Locate the cell with the specified text and output its [X, Y] center coordinate. 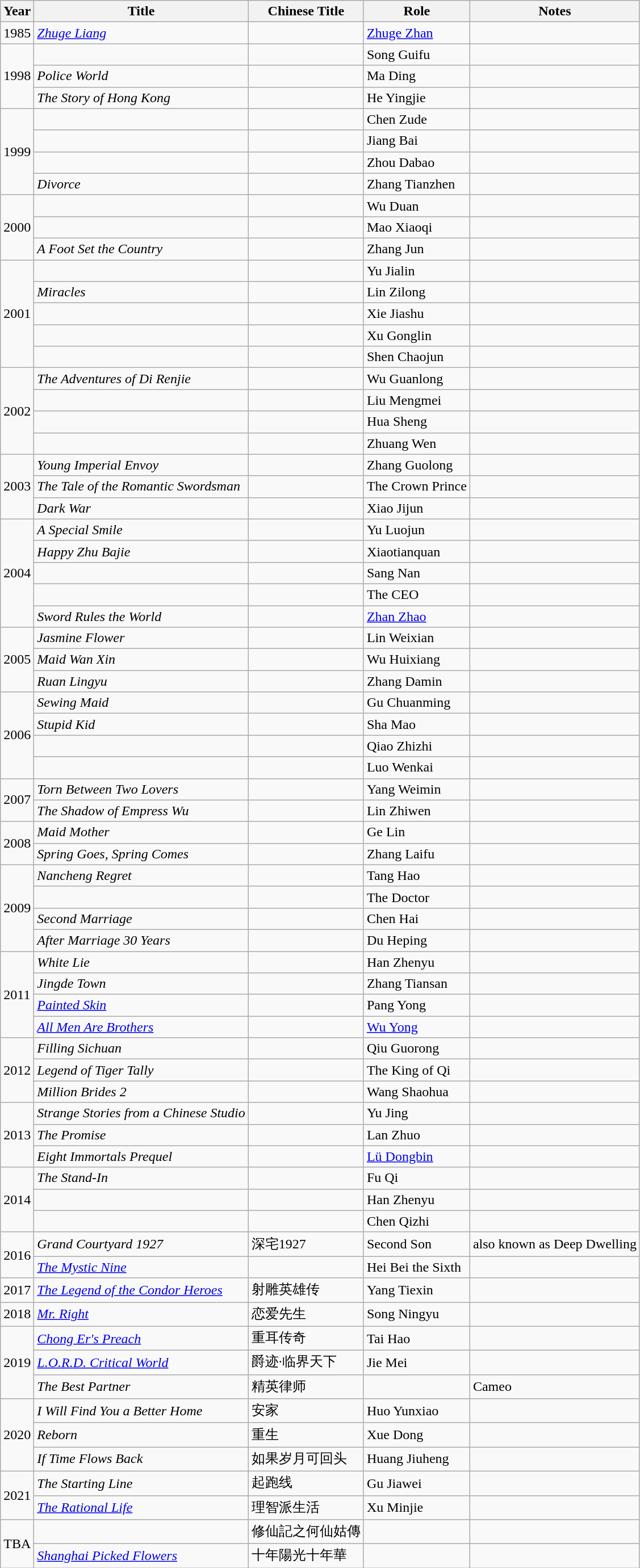
Filling Sichuan [141, 1049]
Ruan Lingyu [141, 681]
Jie Mei [417, 1362]
Tang Hao [417, 875]
Yu Luojun [417, 530]
Ge Lin [417, 832]
Maid Wan Xin [141, 660]
The Doctor [417, 897]
Chen Zude [417, 119]
also known as Deep Dwelling [554, 1244]
Year [17, 11]
If Time Flows Back [141, 1459]
The Stand-In [141, 1178]
The Legend of the Condor Heroes [141, 1290]
Wang Shaohua [417, 1092]
2003 [17, 487]
Du Heping [417, 940]
2013 [17, 1135]
Xu Gonglin [417, 336]
The CEO [417, 594]
Liu Mengmei [417, 400]
A Foot Set the Country [141, 249]
Lin Zilong [417, 292]
Zhuang Wen [417, 443]
2017 [17, 1290]
Wu Guanlong [417, 379]
The Story of Hong Kong [141, 98]
Zhang Laifu [417, 854]
Role [417, 11]
1985 [17, 33]
Zhang Guolong [417, 465]
Zhang Tiansan [417, 984]
Chen Qizhi [417, 1221]
Zhan Zhao [417, 616]
Lü Dongbin [417, 1156]
Divorce [141, 184]
The Promise [141, 1135]
Zhuge Zhan [417, 33]
The Shadow of Empress Wu [141, 811]
1999 [17, 152]
Zhang Damin [417, 681]
Chong Er's Preach [141, 1339]
2011 [17, 995]
重生 [306, 1435]
Police World [141, 76]
Xu Minjie [417, 1508]
Huang Jiuheng [417, 1459]
精英律师 [306, 1386]
Gu Chuanming [417, 703]
Wu Huixiang [417, 660]
Notes [554, 11]
Grand Courtyard 1927 [141, 1244]
Reborn [141, 1435]
The Best Partner [141, 1386]
Wu Yong [417, 1027]
Painted Skin [141, 1005]
Nancheng Regret [141, 875]
2018 [17, 1315]
Xiaotianquan [417, 551]
十年陽光十年華 [306, 1556]
Yu Jialin [417, 271]
Hei Bei the Sixth [417, 1267]
如果岁月可回头 [306, 1459]
2012 [17, 1070]
Mr. Right [141, 1315]
Chen Hai [417, 919]
2009 [17, 908]
The Adventures of Di Renjie [141, 379]
2016 [17, 1255]
重耳传奇 [306, 1339]
Shanghai Picked Flowers [141, 1556]
Zhuge Liang [141, 33]
I Will Find You a Better Home [141, 1411]
2008 [17, 843]
Sewing Maid [141, 703]
2007 [17, 800]
Mao Xiaoqi [417, 227]
2014 [17, 1200]
Jingde Town [141, 984]
Stupid Kid [141, 724]
Yang Tiexin [417, 1290]
Huo Yunxiao [417, 1411]
Zhou Dabao [417, 162]
Xue Dong [417, 1435]
A Special Smile [141, 530]
TBA [17, 1544]
Second Son [417, 1244]
Tai Hao [417, 1339]
2006 [17, 735]
The Crown Prince [417, 487]
Shen Chaojun [417, 357]
The Starting Line [141, 1483]
White Lie [141, 962]
Lin Weixian [417, 638]
2004 [17, 573]
Luo Wenkai [417, 768]
Jiang Bai [417, 141]
2005 [17, 660]
Jasmine Flower [141, 638]
Ma Ding [417, 76]
Wu Duan [417, 206]
Lan Zhuo [417, 1135]
安家 [306, 1411]
Happy Zhu Bajie [141, 551]
Lin Zhiwen [417, 811]
Legend of Tiger Tally [141, 1070]
2021 [17, 1495]
Song Ningyu [417, 1315]
Zhang Jun [417, 249]
Fu Qi [417, 1178]
Sword Rules the World [141, 616]
2002 [17, 411]
Sha Mao [417, 724]
Yang Weimin [417, 789]
The Rational Life [141, 1508]
Torn Between Two Lovers [141, 789]
2000 [17, 227]
修仙記之何仙姑傳 [306, 1532]
He Yingjie [417, 98]
Eight Immortals Prequel [141, 1156]
起跑线 [306, 1483]
Spring Goes, Spring Comes [141, 854]
Xie Jiashu [417, 314]
Sang Nan [417, 573]
理智派生活 [306, 1508]
Strange Stories from a Chinese Studio [141, 1113]
The King of Qi [417, 1070]
Cameo [554, 1386]
After Marriage 30 Years [141, 940]
Pang Yong [417, 1005]
Zhang Tianzhen [417, 184]
Hua Sheng [417, 422]
射雕英雄传 [306, 1290]
Miracles [141, 292]
Dark War [141, 508]
2019 [17, 1362]
The Tale of the Romantic Swordsman [141, 487]
Qiu Guorong [417, 1049]
深宅1927 [306, 1244]
The Mystic Nine [141, 1267]
Qiao Zhizhi [417, 746]
Yu Jing [417, 1113]
1998 [17, 76]
L.O.R.D. Critical World [141, 1362]
Chinese Title [306, 11]
Gu Jiawei [417, 1483]
All Men Are Brothers [141, 1027]
Xiao Jijun [417, 508]
Song Guifu [417, 54]
Maid Mother [141, 832]
Title [141, 11]
Million Brides 2 [141, 1092]
Second Marriage [141, 919]
恋爱先生 [306, 1315]
爵迹·临界天下 [306, 1362]
Young Imperial Envoy [141, 465]
2020 [17, 1435]
2001 [17, 314]
